Scan for the cell matching the given text and deliver its [x, y] coordinate at center. 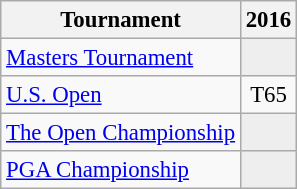
PGA Championship [121, 170]
The Open Championship [121, 133]
2016 [268, 20]
T65 [268, 95]
U.S. Open [121, 95]
Tournament [121, 20]
Masters Tournament [121, 58]
